For the text-containing cell, return its midpoint in (x, y) coordinate format. 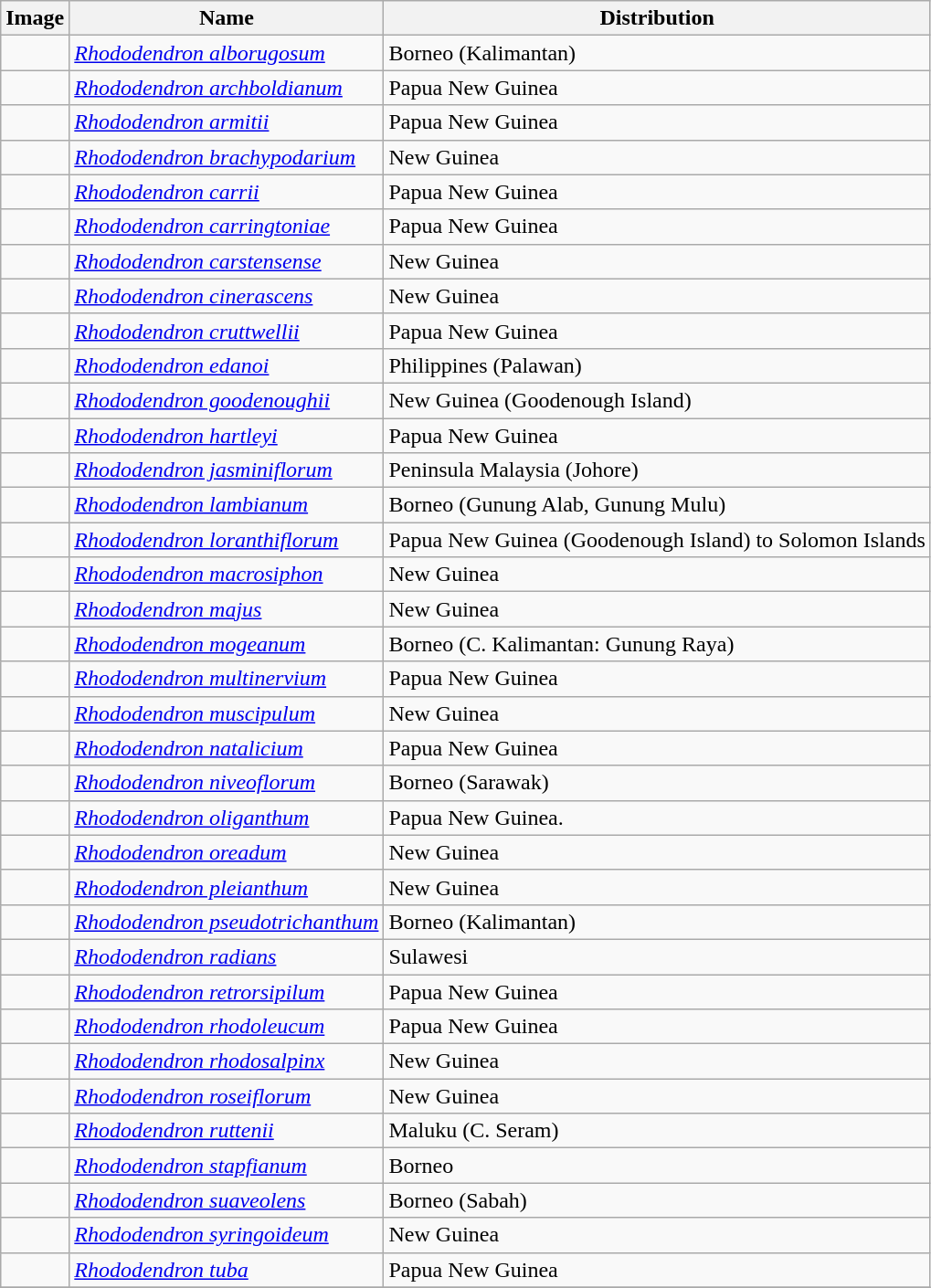
Rhododendron alborugosum (227, 53)
Borneo (Sabah) (657, 1200)
Rhododendron pleianthum (227, 887)
Rhododendron carstensense (227, 261)
Rhododendron stapfianum (227, 1166)
Rhododendron radians (227, 956)
Rhododendron brachypodarium (227, 157)
Rhododendron hartleyi (227, 436)
Name (227, 18)
Borneo (657, 1166)
Rhododendron majus (227, 609)
Rhododendron roseiflorum (227, 1096)
New Guinea (Goodenough Island) (657, 400)
Rhododendron syringoideum (227, 1235)
Rhododendron edanoi (227, 365)
Rhododendron lambianum (227, 505)
Rhododendron cinerascens (227, 296)
Rhododendron mogeanum (227, 644)
Rhododendron natalicium (227, 748)
Rhododendron niveoflorum (227, 783)
Borneo (C. Kalimantan: Gunung Raya) (657, 644)
Philippines (Palawan) (657, 365)
Rhododendron armitii (227, 122)
Rhododendron oliganthum (227, 818)
Rhododendron suaveolens (227, 1200)
Papua New Guinea (Goodenough Island) to Solomon Islands (657, 540)
Rhododendron rhodosalpinx (227, 1061)
Borneo (Sarawak) (657, 783)
Rhododendron ruttenii (227, 1131)
Peninsula Malaysia (Johore) (657, 470)
Rhododendron macrosiphon (227, 575)
Rhododendron oreadum (227, 852)
Rhododendron retrorsipilum (227, 991)
Rhododendron archboldianum (227, 88)
Rhododendron muscipulum (227, 713)
Maluku (C. Seram) (657, 1131)
Distribution (657, 18)
Rhododendron carringtoniae (227, 227)
Rhododendron rhodoleucum (227, 1027)
Rhododendron carrii (227, 192)
Image (35, 18)
Borneo (Gunung Alab, Gunung Mulu) (657, 505)
Rhododendron pseudotrichanthum (227, 922)
Rhododendron goodenoughii (227, 400)
Sulawesi (657, 956)
Rhododendron cruttwellii (227, 331)
Rhododendron multinervium (227, 679)
Rhododendron tuba (227, 1270)
Papua New Guinea. (657, 818)
Rhododendron loranthiflorum (227, 540)
Rhododendron jasminiflorum (227, 470)
